Return the [X, Y] coordinate for the center point of the cell that contains the specified text.  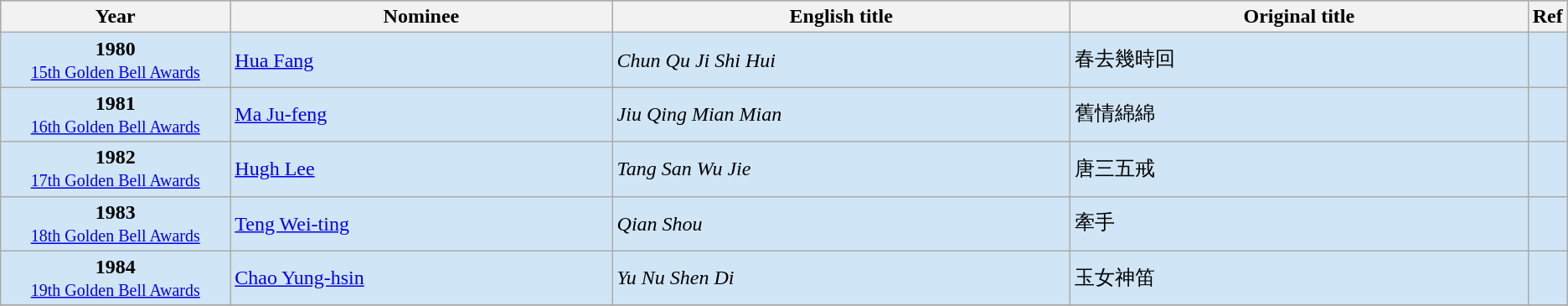
English title [841, 17]
1981 16th Golden Bell Awards [116, 114]
1983 18th Golden Bell Awards [116, 223]
舊情綿綿 [1298, 114]
Chun Qu Ji Shi Hui [841, 60]
牽手 [1298, 223]
1984 19th Golden Bell Awards [116, 278]
玉女神笛 [1298, 278]
1980 15th Golden Bell Awards [116, 60]
Yu Nu Shen Di [841, 278]
1982 17th Golden Bell Awards [116, 169]
Ref [1548, 17]
Hugh Lee [421, 169]
Qian Shou [841, 223]
Hua Fang [421, 60]
Jiu Qing Mian Mian [841, 114]
Teng Wei-ting [421, 223]
春去幾時回 [1298, 60]
唐三五戒 [1298, 169]
Original title [1298, 17]
Year [116, 17]
Chao Yung-hsin [421, 278]
Ma Ju-feng [421, 114]
Nominee [421, 17]
Tang San Wu Jie [841, 169]
